Return the (x, y) coordinate for the center point of the cell that contains the specified text.  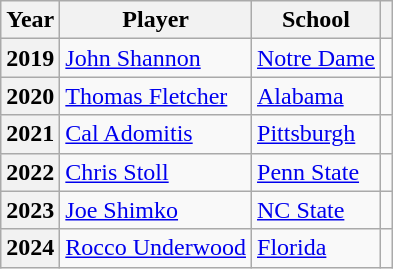
Penn State (316, 172)
School (316, 20)
2019 (30, 58)
NC State (316, 210)
Cal Adomitis (156, 134)
2023 (30, 210)
Pittsburgh (316, 134)
Alabama (316, 96)
2024 (30, 248)
Year (30, 20)
Florida (316, 248)
Thomas Fletcher (156, 96)
John Shannon (156, 58)
Player (156, 20)
Chris Stoll (156, 172)
2020 (30, 96)
Notre Dame (316, 58)
2022 (30, 172)
Joe Shimko (156, 210)
2021 (30, 134)
Rocco Underwood (156, 248)
